Extract the (X, Y) coordinate from the center of the cell holding the provided text.  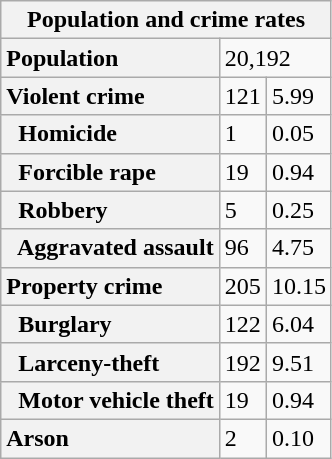
5 (242, 210)
Violent crime (110, 96)
Forcible rape (110, 172)
Aggravated assault (110, 248)
Robbery (110, 210)
4.75 (298, 248)
96 (242, 248)
0.25 (298, 210)
Population and crime rates (166, 20)
122 (242, 324)
0.05 (298, 134)
6.04 (298, 324)
1 (242, 134)
121 (242, 96)
Homicide (110, 134)
Property crime (110, 286)
10.15 (298, 286)
Population (110, 58)
9.51 (298, 362)
Larceny-theft (110, 362)
0.10 (298, 438)
Burglary (110, 324)
20,192 (275, 58)
5.99 (298, 96)
Arson (110, 438)
2 (242, 438)
192 (242, 362)
205 (242, 286)
Motor vehicle theft (110, 400)
